Output the (X, Y) coordinate of the center of the cell containing the given text.  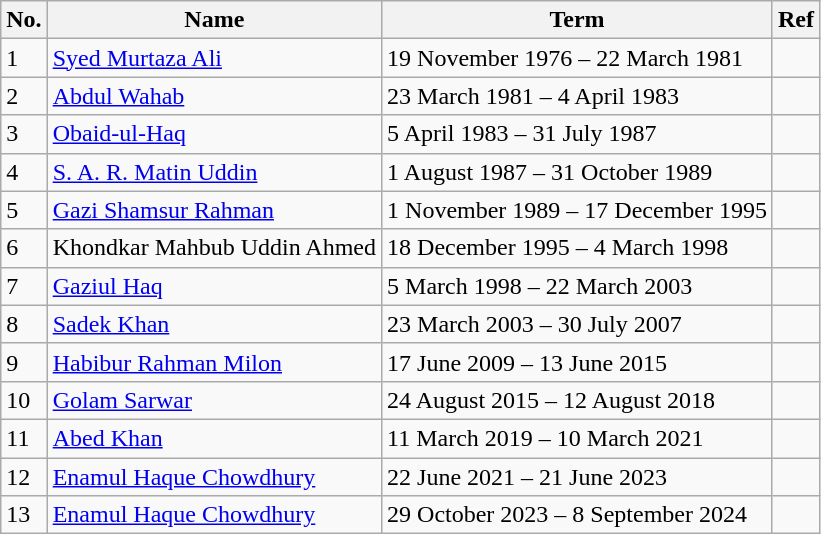
23 March 2003 – 30 July 2007 (578, 324)
29 October 2023 – 8 September 2024 (578, 515)
18 December 1995 – 4 March 1998 (578, 248)
1 November 1989 – 17 December 1995 (578, 210)
Gaziul Haq (214, 286)
9 (24, 362)
22 June 2021 – 21 June 2023 (578, 477)
8 (24, 324)
5 March 1998 – 22 March 2003 (578, 286)
Name (214, 20)
S. A. R. Matin Uddin (214, 172)
23 March 1981 – 4 April 1983 (578, 96)
Gazi Shamsur Rahman (214, 210)
Golam Sarwar (214, 400)
7 (24, 286)
13 (24, 515)
Khondkar Mahbub Uddin Ahmed (214, 248)
Syed Murtaza Ali (214, 58)
2 (24, 96)
3 (24, 134)
Habibur Rahman Milon (214, 362)
11 March 2019 – 10 March 2021 (578, 438)
Term (578, 20)
1 (24, 58)
24 August 2015 – 12 August 2018 (578, 400)
Abdul Wahab (214, 96)
No. (24, 20)
17 June 2009 – 13 June 2015 (578, 362)
10 (24, 400)
4 (24, 172)
Ref (796, 20)
5 (24, 210)
19 November 1976 – 22 March 1981 (578, 58)
Abed Khan (214, 438)
12 (24, 477)
5 April 1983 – 31 July 1987 (578, 134)
6 (24, 248)
Sadek Khan (214, 324)
1 August 1987 – 31 October 1989 (578, 172)
Obaid-ul-Haq (214, 134)
11 (24, 438)
